Return [X, Y] of the center of cell containing provided text 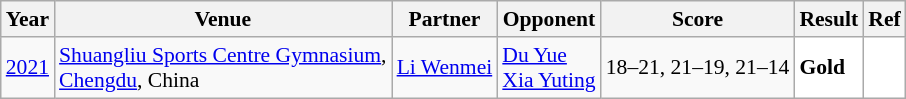
2021 [28, 68]
Result [828, 19]
Year [28, 19]
Li Wenmei [445, 68]
Du Yue Xia Yuting [548, 68]
Ref [884, 19]
Partner [445, 19]
Gold [828, 68]
18–21, 21–19, 21–14 [698, 68]
Shuangliu Sports Centre Gymnasium,Chengdu, China [223, 68]
Opponent [548, 19]
Venue [223, 19]
Score [698, 19]
